Return [x, y] of the center of cell containing provided text 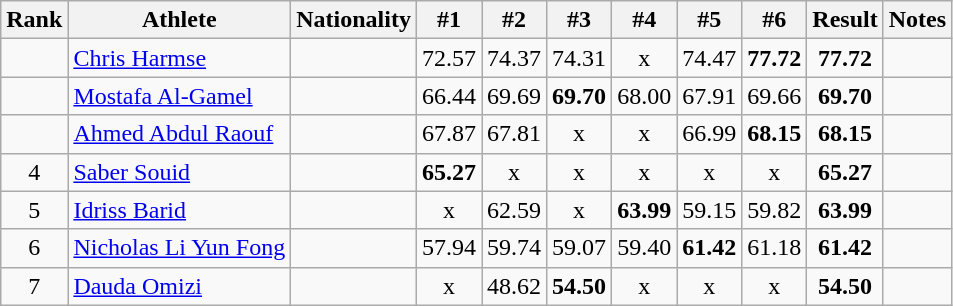
69.69 [514, 96]
59.82 [774, 210]
Idriss Barid [180, 210]
74.47 [710, 58]
Mostafa Al-Gamel [180, 96]
#2 [514, 20]
72.57 [448, 58]
61.18 [774, 248]
57.94 [448, 248]
59.74 [514, 248]
#4 [644, 20]
62.59 [514, 210]
68.00 [644, 96]
7 [34, 286]
69.66 [774, 96]
6 [34, 248]
67.91 [710, 96]
Ahmed Abdul Raouf [180, 134]
59.15 [710, 210]
#5 [710, 20]
66.99 [710, 134]
74.31 [580, 58]
67.87 [448, 134]
Nicholas Li Yun Fong [180, 248]
67.81 [514, 134]
#3 [580, 20]
48.62 [514, 286]
66.44 [448, 96]
#6 [774, 20]
59.07 [580, 248]
Athlete [180, 20]
5 [34, 210]
Rank [34, 20]
59.40 [644, 248]
#1 [448, 20]
Nationality [354, 20]
4 [34, 172]
Notes [917, 20]
Chris Harmse [180, 58]
Result [845, 20]
74.37 [514, 58]
Saber Souid [180, 172]
Dauda Omizi [180, 286]
